Output the [X, Y] coordinate of the center of the cell containing the given text.  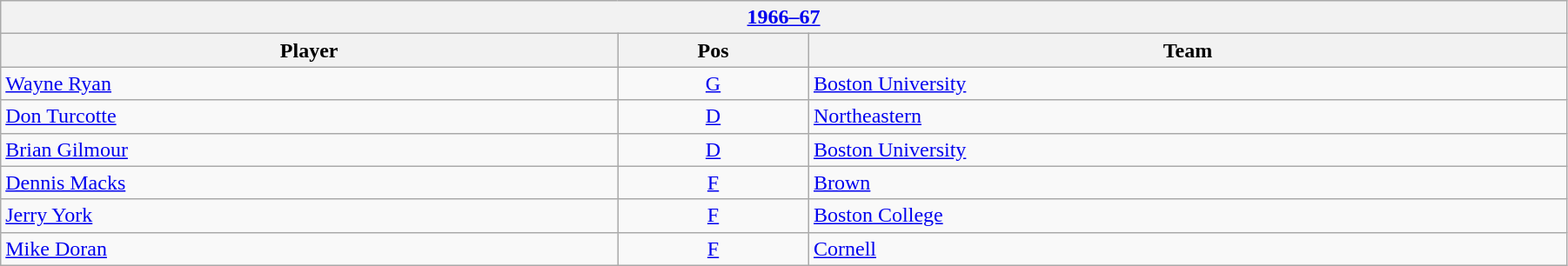
Wayne Ryan [310, 83]
Dennis Macks [310, 183]
Don Turcotte [310, 116]
Team [1187, 50]
Boston College [1187, 216]
Brown [1187, 183]
Cornell [1187, 249]
G [714, 83]
Player [310, 50]
1966–67 [784, 17]
Pos [714, 50]
Mike Doran [310, 249]
Brian Gilmour [310, 150]
Jerry York [310, 216]
Northeastern [1187, 116]
